Identify which cell holds the provided text, then report its [x, y] central coordinate. 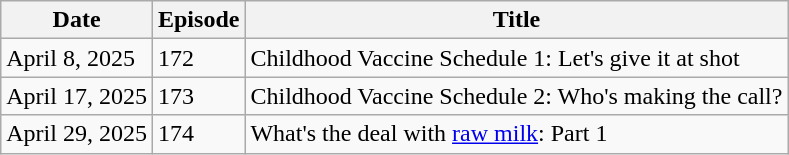
Title [516, 20]
April 8, 2025 [77, 58]
What's the deal with raw milk: Part 1 [516, 134]
174 [198, 134]
Episode [198, 20]
172 [198, 58]
Date [77, 20]
April 29, 2025 [77, 134]
Childhood Vaccine Schedule 1: Let's give it at shot [516, 58]
173 [198, 96]
Childhood Vaccine Schedule 2: Who's making the call? [516, 96]
April 17, 2025 [77, 96]
